Return (x, y) of the center of cell containing provided text 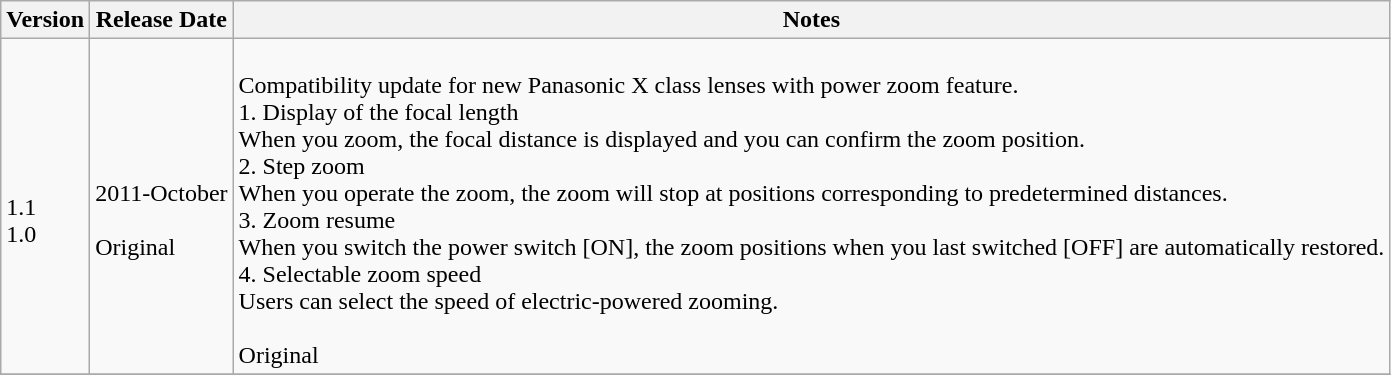
1.11.0 (46, 206)
Notes (812, 20)
Version (46, 20)
2011-October Original (162, 206)
Release Date (162, 20)
